Find where the given text appears and provide that cell's center as (X, Y) coordinate. 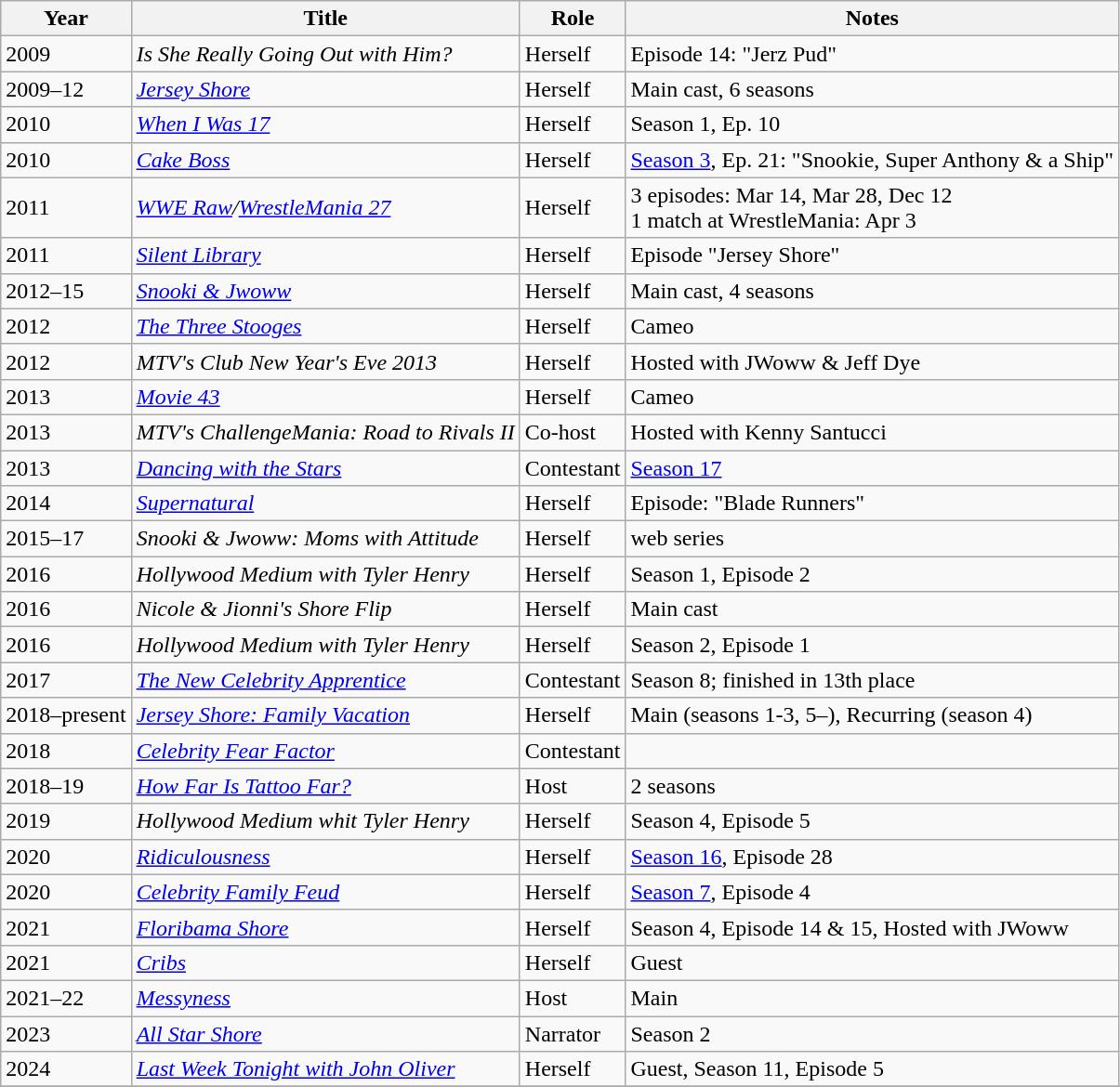
Guest, Season 11, Episode 5 (872, 1069)
Celebrity Fear Factor (325, 751)
Season 2, Episode 1 (872, 645)
Last Week Tonight with John Oliver (325, 1069)
When I Was 17 (325, 124)
Year (66, 19)
Narrator (573, 1034)
2019 (66, 821)
Main cast, 4 seasons (872, 291)
2009 (66, 54)
MTV's Club New Year's Eve 2013 (325, 361)
How Far Is Tattoo Far? (325, 786)
2014 (66, 504)
Cake Boss (325, 160)
Role (573, 19)
Nicole & Jionni's Shore Flip (325, 609)
Main cast (872, 609)
Season 1, Episode 2 (872, 574)
Title (325, 19)
Season 17 (872, 467)
Snooki & Jwoww (325, 291)
2021–22 (66, 998)
2024 (66, 1069)
The New Celebrity Apprentice (325, 680)
Season 1, Ep. 10 (872, 124)
Jersey Shore: Family Vacation (325, 715)
WWE Raw/WrestleMania 27 (325, 208)
Notes (872, 19)
Silent Library (325, 255)
MTV's ChallengeMania: Road to Rivals II (325, 432)
Co-host (573, 432)
The Three Stooges (325, 326)
Episode: "Blade Runners" (872, 504)
Season 3, Ep. 21: "Snookie, Super Anthony & a Ship" (872, 160)
Season 16, Episode 28 (872, 857)
2012–15 (66, 291)
Episode "Jersey Shore" (872, 255)
2015–17 (66, 539)
Season 2 (872, 1034)
2009–12 (66, 89)
2 seasons (872, 786)
Is She Really Going Out with Him? (325, 54)
Movie 43 (325, 397)
Main (872, 998)
Episode 14: "Jerz Pud" (872, 54)
Jersey Shore (325, 89)
Season 4, Episode 5 (872, 821)
Floribama Shore (325, 927)
Hollywood Medium whit Tyler Henry (325, 821)
Season 7, Episode 4 (872, 892)
Dancing with the Stars (325, 467)
web series (872, 539)
Ridiculousness (325, 857)
Main cast, 6 seasons (872, 89)
Celebrity Family Feud (325, 892)
Guest (872, 963)
3 episodes: Mar 14, Mar 28, Dec 121 match at WrestleMania: Apr 3 (872, 208)
2018–present (66, 715)
Hosted with JWoww & Jeff Dye (872, 361)
2023 (66, 1034)
Cribs (325, 963)
2017 (66, 680)
Main (seasons 1-3, 5–), Recurring (season 4) (872, 715)
All Star Shore (325, 1034)
Season 4, Episode 14 & 15, Hosted with JWoww (872, 927)
Snooki & Jwoww: Moms with Attitude (325, 539)
Season 8; finished in 13th place (872, 680)
Messyness (325, 998)
2018–19 (66, 786)
2018 (66, 751)
Supernatural (325, 504)
Hosted with Kenny Santucci (872, 432)
